Pinpoint the cell where the given text exists, returning its (X, Y) midpoint coordinate. 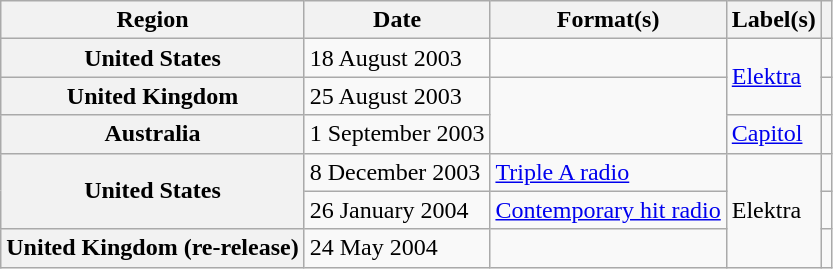
Region (152, 20)
Date (397, 20)
1 September 2003 (397, 134)
18 August 2003 (397, 58)
26 January 2004 (397, 210)
Capitol (774, 134)
Contemporary hit radio (608, 210)
25 August 2003 (397, 96)
8 December 2003 (397, 172)
Australia (152, 134)
Format(s) (608, 20)
United Kingdom (re-release) (152, 248)
Triple A radio (608, 172)
United Kingdom (152, 96)
24 May 2004 (397, 248)
Label(s) (774, 20)
